Detect which cell encompasses the target text, then output its [x, y] center coordinate. 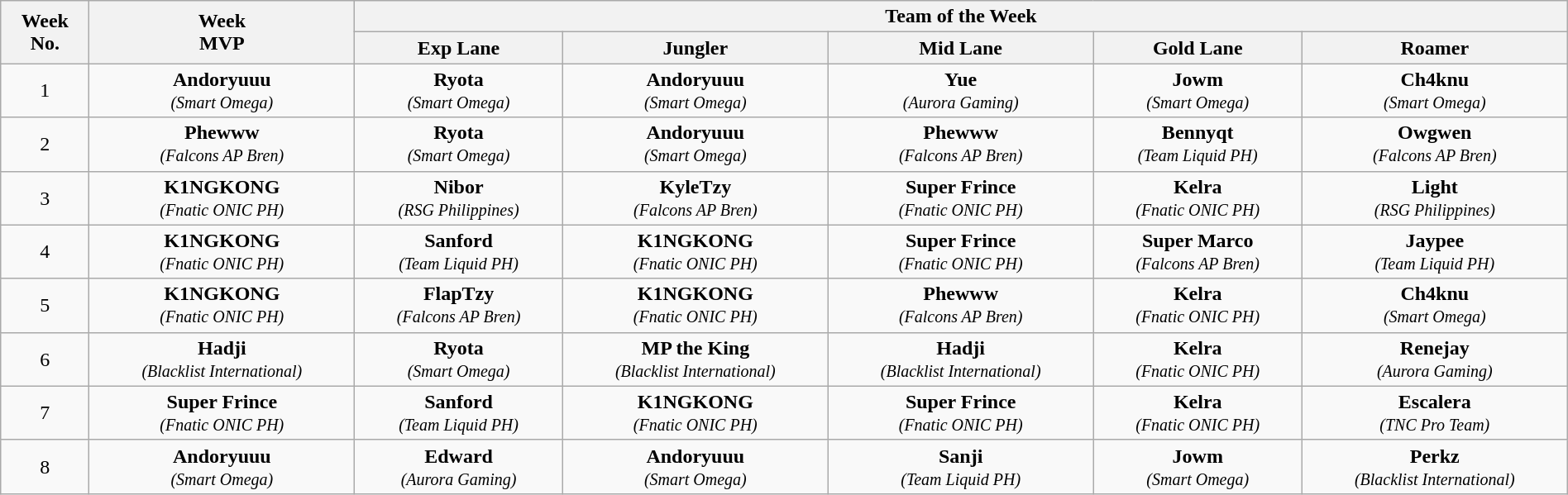
FlapTzy (Falcons AP Bren) [459, 306]
8 [45, 466]
Light (RSG Philippines) [1434, 198]
Perkz (Blacklist International) [1434, 466]
Edward (Aurora Gaming) [459, 466]
3 [45, 198]
7 [45, 413]
Week No. [45, 32]
4 [45, 251]
Team of the Week [961, 17]
Roamer [1434, 48]
2 [45, 144]
Renejay (Aurora Gaming) [1434, 359]
Bennyqt (Team Liquid PH) [1198, 144]
Week MVP [222, 32]
6 [45, 359]
Sanji (Team Liquid PH) [961, 466]
Jungler [695, 48]
Owgwen (Falcons AP Bren) [1434, 144]
Escalera (TNC Pro Team) [1434, 413]
Gold Lane [1198, 48]
Mid Lane [961, 48]
Exp Lane [459, 48]
Nibor (RSG Philippines) [459, 198]
KyleTzy (Falcons AP Bren) [695, 198]
Super Marco (Falcons AP Bren) [1198, 251]
5 [45, 306]
Yue (Aurora Gaming) [961, 91]
1 [45, 91]
Jaypee (Team Liquid PH) [1434, 251]
MP the King (Blacklist International) [695, 359]
